Return the (X, Y) coordinate for the center point of the cell that contains the specified text.  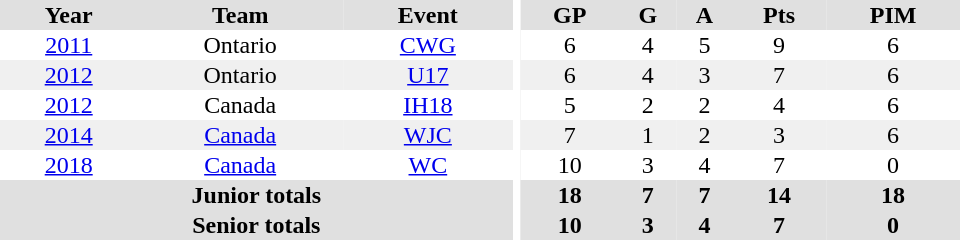
GP (570, 15)
2011 (68, 45)
2014 (68, 135)
WJC (428, 135)
9 (779, 45)
A (704, 15)
WC (428, 165)
Year (68, 15)
IH18 (428, 105)
U17 (428, 75)
CWG (428, 45)
Event (428, 15)
1 (648, 135)
G (648, 15)
Senior totals (256, 225)
2018 (68, 165)
Junior totals (256, 195)
Pts (779, 15)
PIM (893, 15)
Team (240, 15)
14 (779, 195)
